Detect which cell encompasses the target text, then output its (x, y) center coordinate. 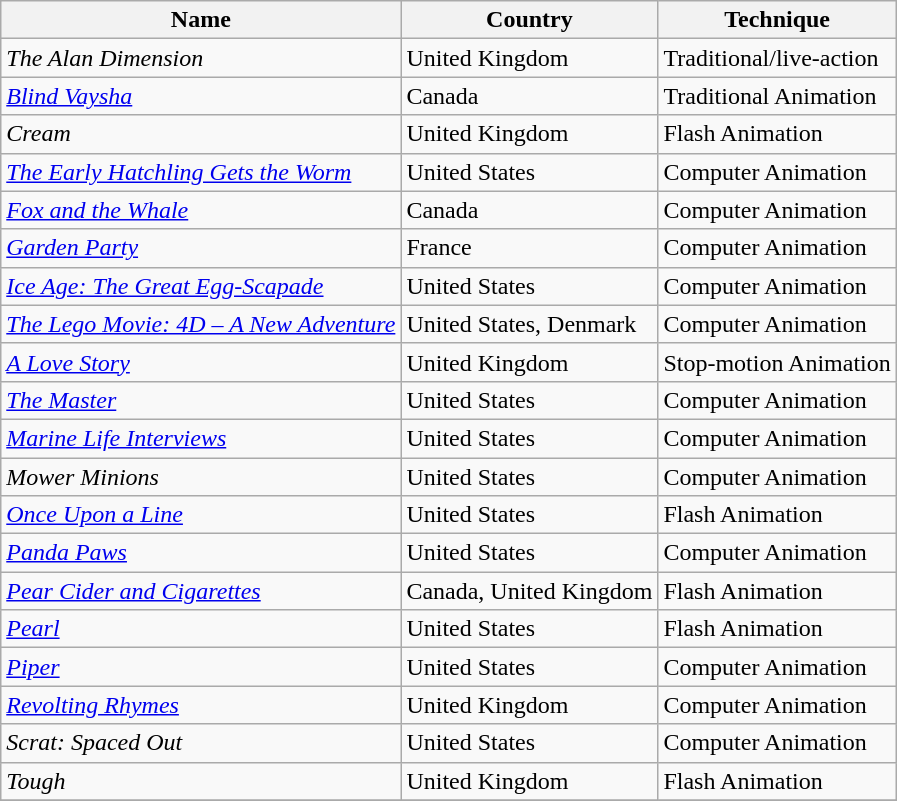
Revolting Rhymes (201, 705)
Name (201, 20)
Once Upon a Line (201, 515)
Fox and the Whale (201, 210)
Country (530, 20)
France (530, 248)
The Lego Movie: 4D – A New Adventure (201, 324)
Stop-motion Animation (777, 362)
Piper (201, 667)
Traditional/live-action (777, 58)
Garden Party (201, 248)
Cream (201, 134)
A Love Story (201, 362)
Ice Age: The Great Egg-Scapade (201, 286)
The Master (201, 400)
Mower Minions (201, 477)
United States, Denmark (530, 324)
The Alan Dimension (201, 58)
The Early Hatchling Gets the Worm (201, 172)
Pear Cider and Cigarettes (201, 591)
Tough (201, 781)
Traditional Animation (777, 96)
Marine Life Interviews (201, 438)
Blind Vaysha (201, 96)
Scrat: Spaced Out (201, 743)
Technique (777, 20)
Canada, United Kingdom (530, 591)
Panda Paws (201, 553)
Pearl (201, 629)
